Output the [x, y] coordinate of the center of the cell containing the given text.  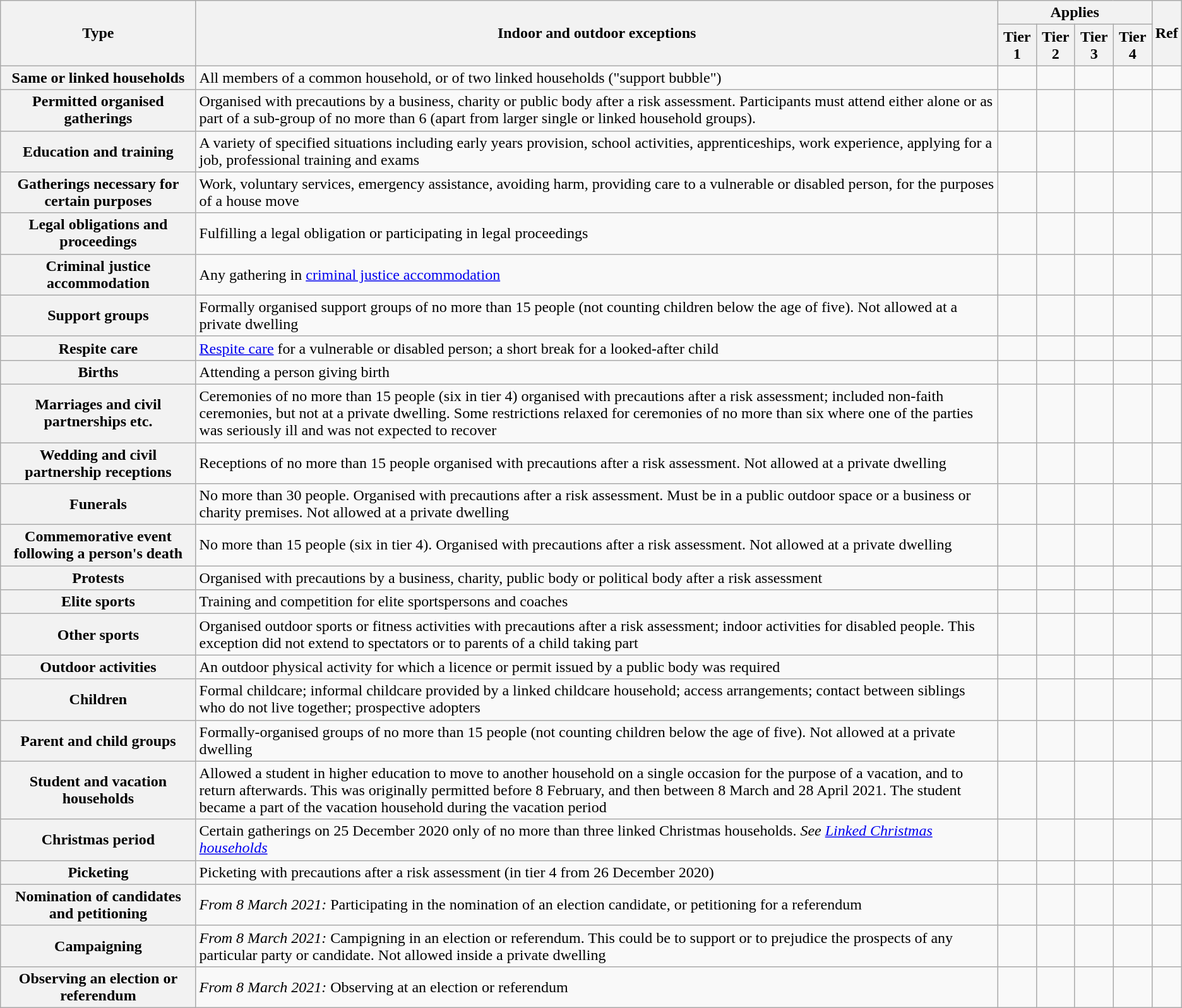
Tier 3 [1094, 45]
No more than 15 people (six in tier 4). Organised with precautions after a risk assessment. Not allowed at a private dwelling [597, 546]
All members of a common household, or of two linked households ("support bubble") [597, 78]
Protests [98, 578]
Outdoor activities [98, 667]
Respite care [98, 348]
Legal obligations and proceedings [98, 234]
Parent and child groups [98, 740]
Fulfilling a legal obligation or participating in legal proceedings [597, 234]
Attending a person giving birth [597, 372]
Any gathering in criminal justice accommodation [597, 274]
Certain gatherings on 25 December 2020 only of no more than three linked Christmas households. See Linked Christmas households [597, 840]
Picketing [98, 872]
Training and competition for elite sportspersons and coaches [597, 602]
Commemorative event following a person's death [98, 546]
Campaigning [98, 946]
Organised with precautions by a business, charity, public body or political body after a risk assessment [597, 578]
Elite sports [98, 602]
Gatherings necessary for certain purposes [98, 192]
Indoor and outdoor exceptions [597, 33]
Wedding and civil partnership receptions [98, 462]
Formally organised support groups of no more than 15 people (not counting children below the age of five). Not allowed at a private dwelling [597, 316]
Marriages and civil partnerships etc. [98, 413]
Criminal justice accommodation [98, 274]
Tier 1 [1017, 45]
Same or linked households [98, 78]
Permitted organised gatherings [98, 110]
Ref [1167, 33]
Funerals [98, 504]
Receptions of no more than 15 people organised with precautions after a risk assessment. Not allowed at a private dwelling [597, 462]
Support groups [98, 316]
Type [98, 33]
Education and training [98, 152]
Tier 4 [1133, 45]
Respite care for a vulnerable or disabled person; a short break for a looked-after child [597, 348]
Observing an election or referendum [98, 987]
Picketing with precautions after a risk assessment (in tier 4 from 26 December 2020) [597, 872]
From 8 March 2021: Participating in the nomination of an election candidate, or petitioning for a referendum [597, 904]
Formally-organised groups of no more than 15 people (not counting children below the age of five). Not allowed at a private dwelling [597, 740]
Christmas period [98, 840]
Tier 2 [1056, 45]
Nomination of candidates and petitioning [98, 904]
Births [98, 372]
Work, voluntary services, emergency assistance, avoiding harm, providing care to a vulnerable or disabled person, for the purposes of a house move [597, 192]
Applies [1075, 13]
Children [98, 700]
An outdoor physical activity for which a licence or permit issued by a public body was required [597, 667]
From 8 March 2021: Observing at an election or referendum [597, 987]
Other sports [98, 634]
Student and vacation households [98, 790]
